Locate the cell with the specified text and output its (X, Y) center coordinate. 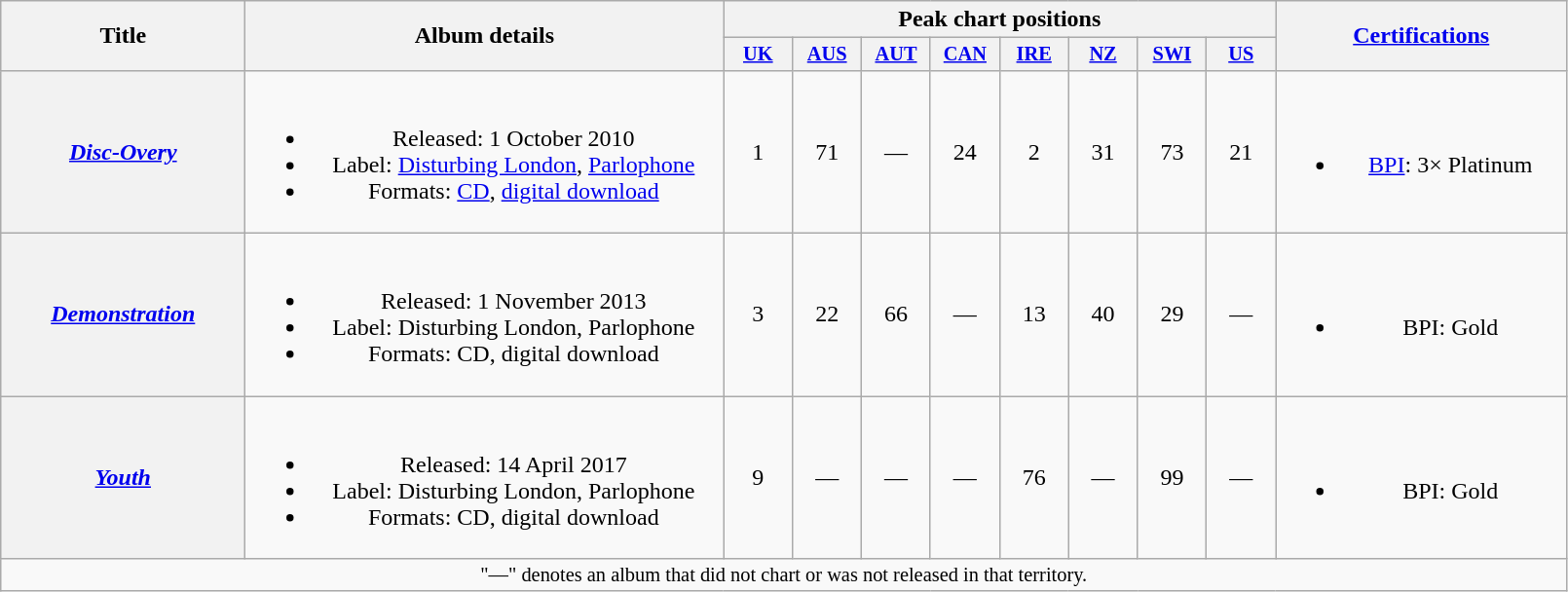
Released: 14 April 2017Label: Disturbing London, ParlophoneFormats: CD, digital download (485, 477)
Peak chart positions (999, 19)
Released: 1 November 2013Label: Disturbing London, ParlophoneFormats: CD, digital download (485, 315)
Certifications (1422, 36)
SWI (1173, 55)
Youth (123, 477)
3 (758, 315)
NZ (1102, 55)
24 (964, 152)
AUS (828, 55)
Disc-Overy (123, 152)
Demonstration (123, 315)
21 (1241, 152)
Released: 1 October 2010Label: Disturbing London, ParlophoneFormats: CD, digital download (485, 152)
13 (1034, 315)
40 (1102, 315)
CAN (964, 55)
99 (1173, 477)
IRE (1034, 55)
31 (1102, 152)
US (1241, 55)
71 (828, 152)
Title (123, 36)
AUT (896, 55)
1 (758, 152)
29 (1173, 315)
"—" denotes an album that did not chart or was not released in that territory. (784, 575)
66 (896, 315)
BPI: 3× Platinum (1422, 152)
73 (1173, 152)
76 (1034, 477)
9 (758, 477)
2 (1034, 152)
Album details (485, 36)
UK (758, 55)
22 (828, 315)
